Scan for the cell matching the given text and deliver its [x, y] coordinate at center. 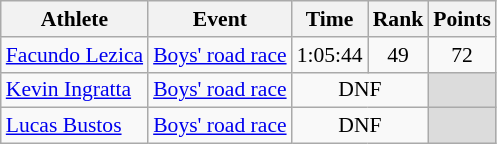
Kevin Ingratta [74, 90]
1:05:44 [330, 55]
72 [462, 55]
49 [398, 55]
Event [220, 19]
Rank [398, 19]
Lucas Bustos [74, 126]
Facundo Lezica [74, 55]
Time [330, 19]
Points [462, 19]
Athlete [74, 19]
